Pinpoint the cell where the given text exists, returning its [X, Y] midpoint coordinate. 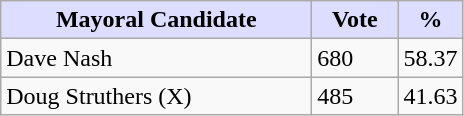
485 [355, 96]
58.37 [430, 58]
Vote [355, 20]
Doug Struthers (X) [156, 96]
680 [355, 58]
Mayoral Candidate [156, 20]
Dave Nash [156, 58]
41.63 [430, 96]
% [430, 20]
